Locate the cell with the specified text and output its [x, y] center coordinate. 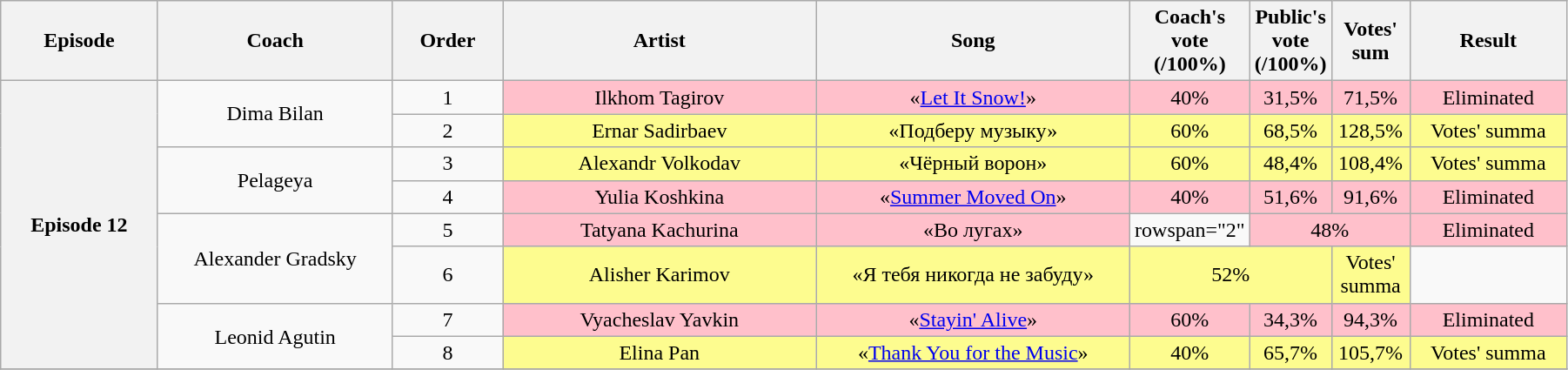
94,3% [1370, 320]
7 [447, 320]
Yulia Koshkina [660, 197]
Alexandr Volkodav [660, 164]
Alisher Karimov [660, 275]
Ernar Sadirbaev [660, 131]
Votes' sum [1370, 41]
Song [973, 41]
«Stayin' Alive» [973, 320]
Result [1488, 41]
52% [1231, 275]
108,4% [1370, 164]
Public's vote (/100%) [1290, 41]
Episode [79, 41]
Dima Bilan [275, 114]
Coach [275, 41]
68,5% [1290, 131]
91,6% [1370, 197]
Order [447, 41]
5 [447, 230]
«Чёрный ворон» [973, 164]
Alexander Gradsky [275, 258]
48% [1330, 230]
«Thank You for the Music» [973, 353]
8 [447, 353]
«Я тебя никогда не забуду» [973, 275]
Ilkhom Tagirov [660, 98]
4 [447, 197]
105,7% [1370, 353]
128,5% [1370, 131]
«Summer Moved On» [973, 197]
34,3% [1290, 320]
Elina Pan [660, 353]
Artist [660, 41]
«Let It Snow!» [973, 98]
«Подберу музыку» [973, 131]
65,7% [1290, 353]
31,5% [1290, 98]
Episode 12 [79, 225]
51,6% [1290, 197]
48,4% [1290, 164]
Vyacheslav Yavkin [660, 320]
1 [447, 98]
Pelageya [275, 180]
Coach's vote (/100%) [1190, 41]
2 [447, 131]
Leonid Agutin [275, 336]
6 [447, 275]
rowspan="2" [1190, 230]
Tatyana Kachurina [660, 230]
3 [447, 164]
«Во лугах» [973, 230]
71,5% [1370, 98]
